Capture the cell that displays the provided text and extract its [X, Y] central coordinate. 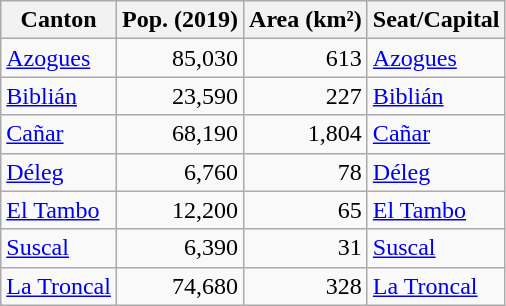
6,390 [180, 248]
12,200 [180, 210]
Pop. (2019) [180, 20]
68,190 [180, 134]
613 [306, 58]
227 [306, 96]
Seat/Capital [436, 20]
31 [306, 248]
85,030 [180, 58]
328 [306, 286]
1,804 [306, 134]
65 [306, 210]
74,680 [180, 286]
6,760 [180, 172]
78 [306, 172]
23,590 [180, 96]
Area (km²) [306, 20]
Canton [59, 20]
